For the text-containing cell, return its midpoint in (X, Y) coordinate format. 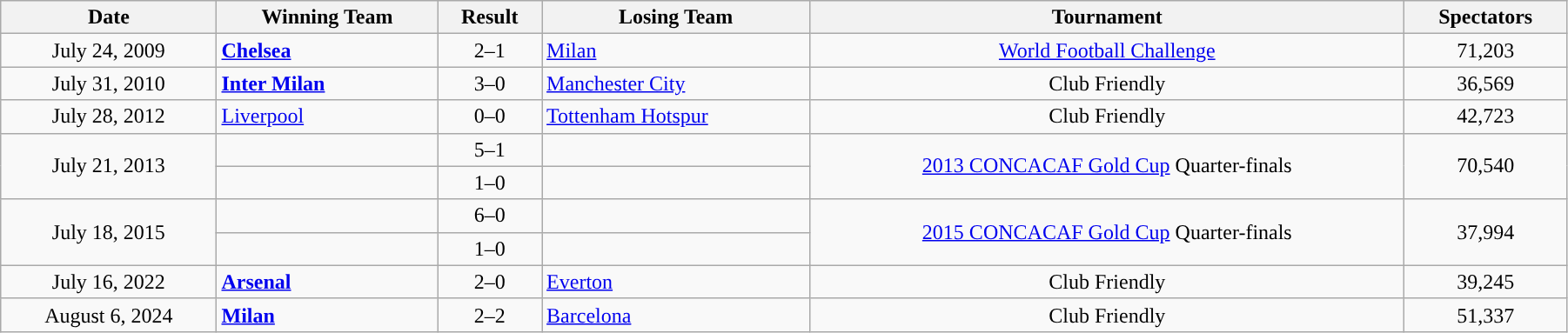
36,569 (1486, 83)
July 28, 2012 (109, 117)
Spectators (1486, 17)
2–0 (490, 282)
Date (109, 17)
World Football Challenge (1107, 50)
42,723 (1486, 117)
2–1 (490, 50)
39,245 (1486, 282)
July 31, 2010 (109, 83)
0–0 (490, 117)
July 24, 2009 (109, 50)
August 6, 2024 (109, 315)
6–0 (490, 216)
Tottenham Hotspur (676, 117)
Losing Team (676, 17)
Result (490, 17)
Winning Team (327, 17)
71,203 (1486, 50)
Barcelona (676, 315)
Inter Milan (327, 83)
Chelsea (327, 50)
July 21, 2013 (109, 166)
Manchester City (676, 83)
70,540 (1486, 166)
July 16, 2022 (109, 282)
5–1 (490, 150)
July 18, 2015 (109, 232)
2015 CONCACAF Gold Cup Quarter-finals (1107, 232)
Tournament (1107, 17)
Everton (676, 282)
Liverpool (327, 117)
3–0 (490, 83)
Arsenal (327, 282)
2–2 (490, 315)
37,994 (1486, 232)
2013 CONCACAF Gold Cup Quarter-finals (1107, 166)
51,337 (1486, 315)
